Scan for the cell matching the given text and deliver its (X, Y) coordinate at center. 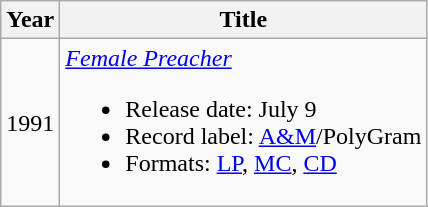
Year (30, 20)
Title (244, 20)
1991 (30, 122)
Female PreacherRelease date: July 9Record label: A&M/PolyGramFormats: LP, MC, CD (244, 122)
